For the text-containing cell, return its midpoint in [X, Y] coordinate format. 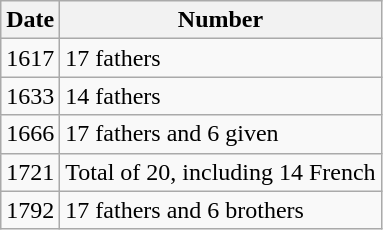
1721 [30, 172]
1617 [30, 58]
Date [30, 20]
Total of 20, including 14 French [220, 172]
Number [220, 20]
17 fathers and 6 brothers [220, 210]
17 fathers [220, 58]
1633 [30, 96]
14 fathers [220, 96]
1666 [30, 134]
17 fathers and 6 given [220, 134]
1792 [30, 210]
